From the cell containing the given text, extract its center point as [x, y] coordinate. 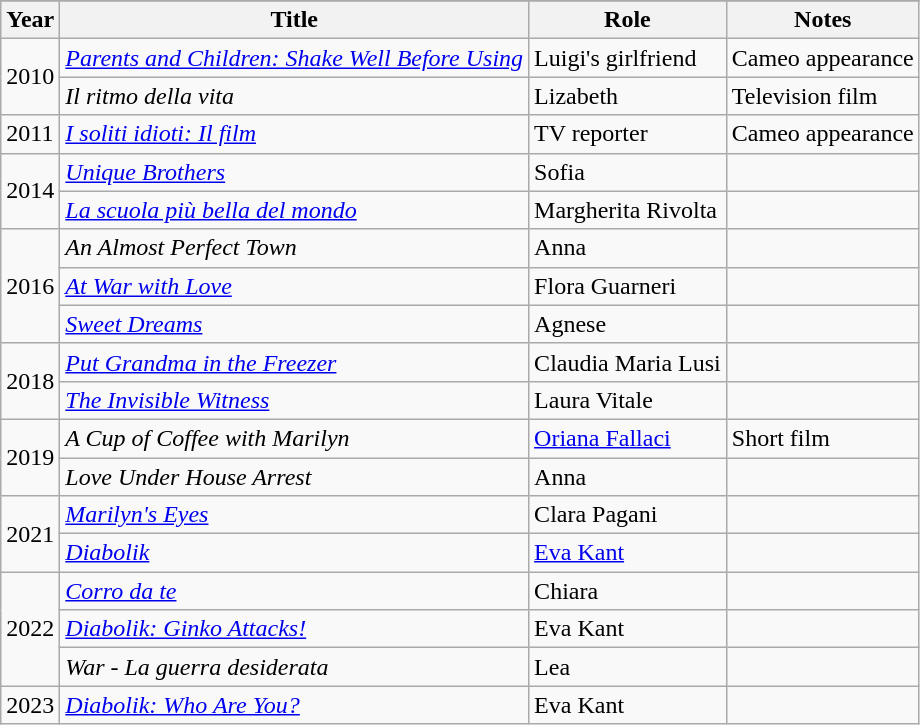
An Almost Perfect Town [294, 248]
Lizabeth [628, 96]
Title [294, 20]
A Cup of Coffee with Marilyn [294, 438]
The Invisible Witness [294, 400]
Chiara [628, 591]
Laura Vitale [628, 400]
2021 [30, 534]
Parents and Children: Shake Well Before Using [294, 58]
Claudia Maria Lusi [628, 362]
La scuola più bella del mondo [294, 210]
I soliti idioti: Il film [294, 134]
2010 [30, 77]
Flora Guarneri [628, 286]
2014 [30, 191]
Corro da te [294, 591]
2023 [30, 705]
2022 [30, 629]
2011 [30, 134]
Television film [822, 96]
Oriana Fallaci [628, 438]
Love Under House Arrest [294, 477]
At War with Love [294, 286]
Lea [628, 667]
2018 [30, 381]
2019 [30, 457]
Diabolik: Who Are You? [294, 705]
Sofia [628, 172]
Notes [822, 20]
Put Grandma in the Freezer [294, 362]
Role [628, 20]
Agnese [628, 324]
Marilyn's Eyes [294, 515]
War - La guerra desiderata [294, 667]
Luigi's girlfriend [628, 58]
Clara Pagani [628, 515]
Sweet Dreams [294, 324]
Year [30, 20]
Margherita Rivolta [628, 210]
TV reporter [628, 134]
Diabolik: Ginko Attacks! [294, 629]
Diabolik [294, 553]
Il ritmo della vita [294, 96]
2016 [30, 286]
Unique Brothers [294, 172]
Short film [822, 438]
